For the text-containing cell, return its midpoint in (X, Y) coordinate format. 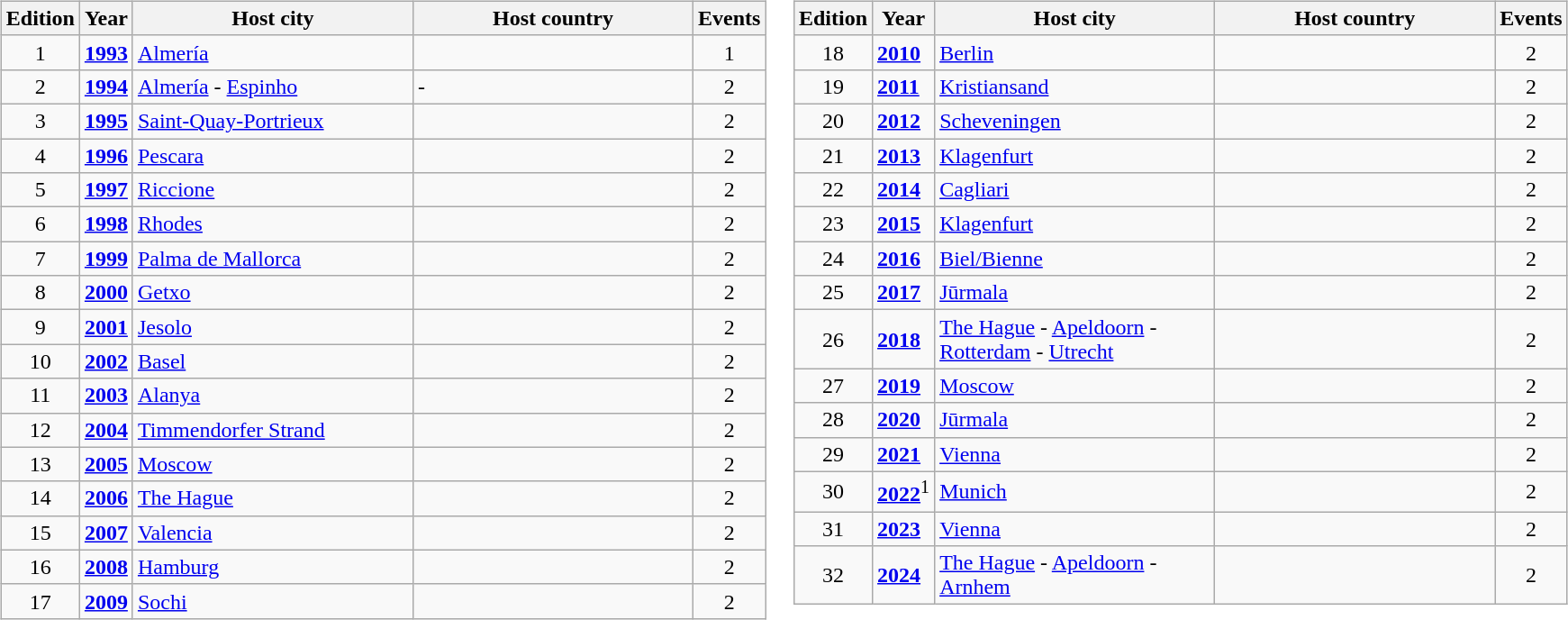
2013 (904, 156)
2017 (904, 293)
19 (832, 87)
2006 (106, 498)
11 (40, 396)
Scheveningen (1075, 121)
2010 (904, 52)
3 (40, 121)
2004 (106, 430)
Biel/Bienne (1075, 259)
Valencia (272, 533)
14 (40, 498)
9 (40, 327)
Jesolo (272, 327)
2021 (904, 454)
1997 (106, 190)
- (553, 87)
Hamburg (272, 567)
1996 (106, 156)
Almería (272, 52)
23 (832, 224)
8 (40, 293)
30 (832, 492)
2015 (904, 224)
2023 (904, 529)
10 (40, 361)
13 (40, 464)
2016 (904, 259)
Saint-Quay-Portrieux (272, 121)
2003 (106, 396)
2024 (904, 575)
2018 (904, 339)
21 (832, 156)
2014 (904, 190)
1994 (106, 87)
Palma de Mallorca (272, 259)
25 (832, 293)
2007 (106, 533)
2009 (106, 601)
2019 (904, 386)
2002 (106, 361)
27 (832, 386)
1993 (106, 52)
28 (832, 420)
20221 (904, 492)
The Hague (272, 498)
Sochi (272, 601)
22 (832, 190)
Kristiansand (1075, 87)
17 (40, 601)
2000 (106, 293)
29 (832, 454)
Rhodes (272, 224)
24 (832, 259)
7 (40, 259)
26 (832, 339)
32 (832, 575)
The Hague - Apeldoorn - Rotterdam - Utrecht (1075, 339)
18 (832, 52)
Almería - Espinho (272, 87)
2011 (904, 87)
2005 (106, 464)
Basel (272, 361)
12 (40, 430)
2001 (106, 327)
Timmendorfer Strand (272, 430)
15 (40, 533)
4 (40, 156)
Berlin (1075, 52)
20 (832, 121)
6 (40, 224)
Cagliari (1075, 190)
1998 (106, 224)
1999 (106, 259)
Getxo (272, 293)
2012 (904, 121)
Riccione (272, 190)
Pescara (272, 156)
1995 (106, 121)
Munich (1075, 492)
2020 (904, 420)
31 (832, 529)
16 (40, 567)
Alanya (272, 396)
2008 (106, 567)
5 (40, 190)
The Hague - Apeldoorn - Arnhem (1075, 575)
